Search for the cell housing the specified text and yield its [X, Y] center coordinate. 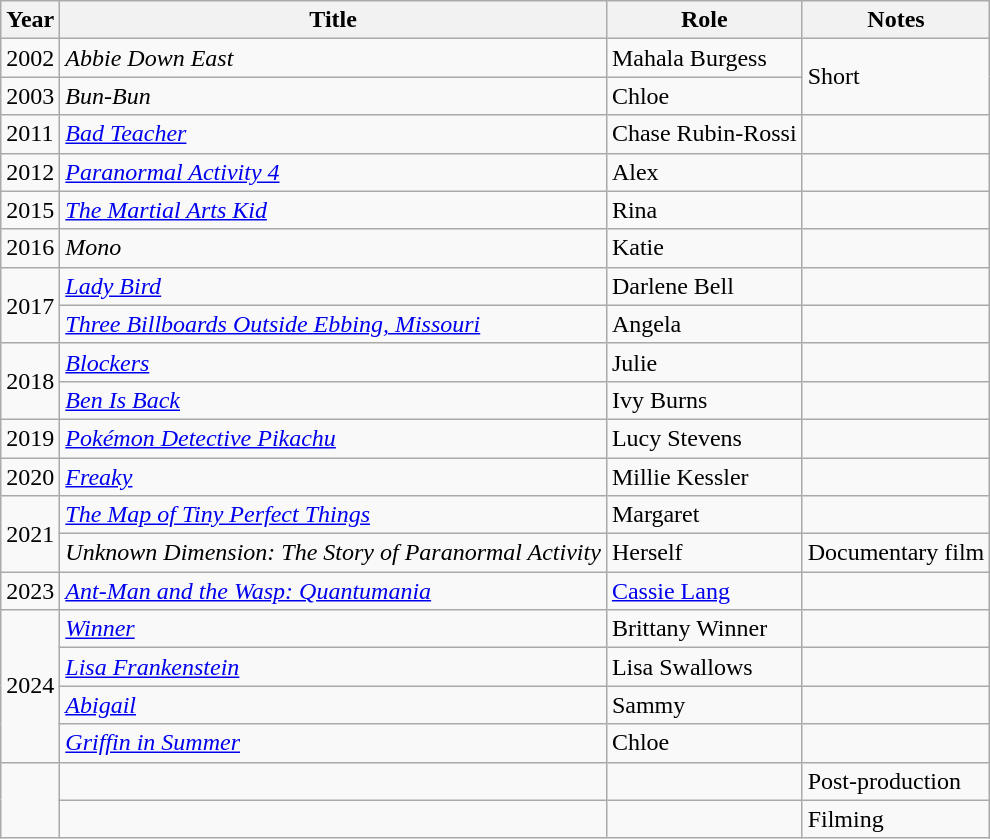
Freaky [334, 477]
The Map of Tiny Perfect Things [334, 515]
2012 [30, 172]
Brittany Winner [704, 629]
Millie Kessler [704, 477]
Abigail [334, 705]
Abbie Down East [334, 58]
2017 [30, 305]
Unknown Dimension: The Story of Paranormal Activity [334, 553]
Alex [704, 172]
2016 [30, 248]
2024 [30, 686]
Short [896, 77]
Bad Teacher [334, 134]
2021 [30, 534]
Sammy [704, 705]
Lucy Stevens [704, 438]
Ant-Man and the Wasp: Quantumania [334, 591]
Rina [704, 210]
2003 [30, 96]
2020 [30, 477]
Winner [334, 629]
Blockers [334, 362]
Mahala Burgess [704, 58]
Katie [704, 248]
Role [704, 20]
Post-production [896, 781]
Lisa Frankenstein [334, 667]
Lisa Swallows [704, 667]
Documentary film [896, 553]
Pokémon Detective Pikachu [334, 438]
Mono [334, 248]
Ivy Burns [704, 400]
Bun-Bun [334, 96]
2011 [30, 134]
Angela [704, 324]
2002 [30, 58]
2023 [30, 591]
2015 [30, 210]
The Martial Arts Kid [334, 210]
Cassie Lang [704, 591]
Griffin in Summer [334, 743]
Chase Rubin-Rossi [704, 134]
Title [334, 20]
2018 [30, 381]
Three Billboards Outside Ebbing, Missouri [334, 324]
2019 [30, 438]
Filming [896, 819]
Ben Is Back [334, 400]
Notes [896, 20]
Herself [704, 553]
Year [30, 20]
Paranormal Activity 4 [334, 172]
Margaret [704, 515]
Julie [704, 362]
Darlene Bell [704, 286]
Lady Bird [334, 286]
